Return the (x, y) coordinate for the center point of the cell that contains the specified text.  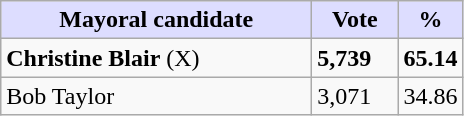
65.14 (430, 58)
Mayoral candidate (156, 20)
Christine Blair (X) (156, 58)
5,739 (355, 58)
3,071 (355, 96)
% (430, 20)
Bob Taylor (156, 96)
Vote (355, 20)
34.86 (430, 96)
